Capture the cell that displays the provided text and extract its (x, y) central coordinate. 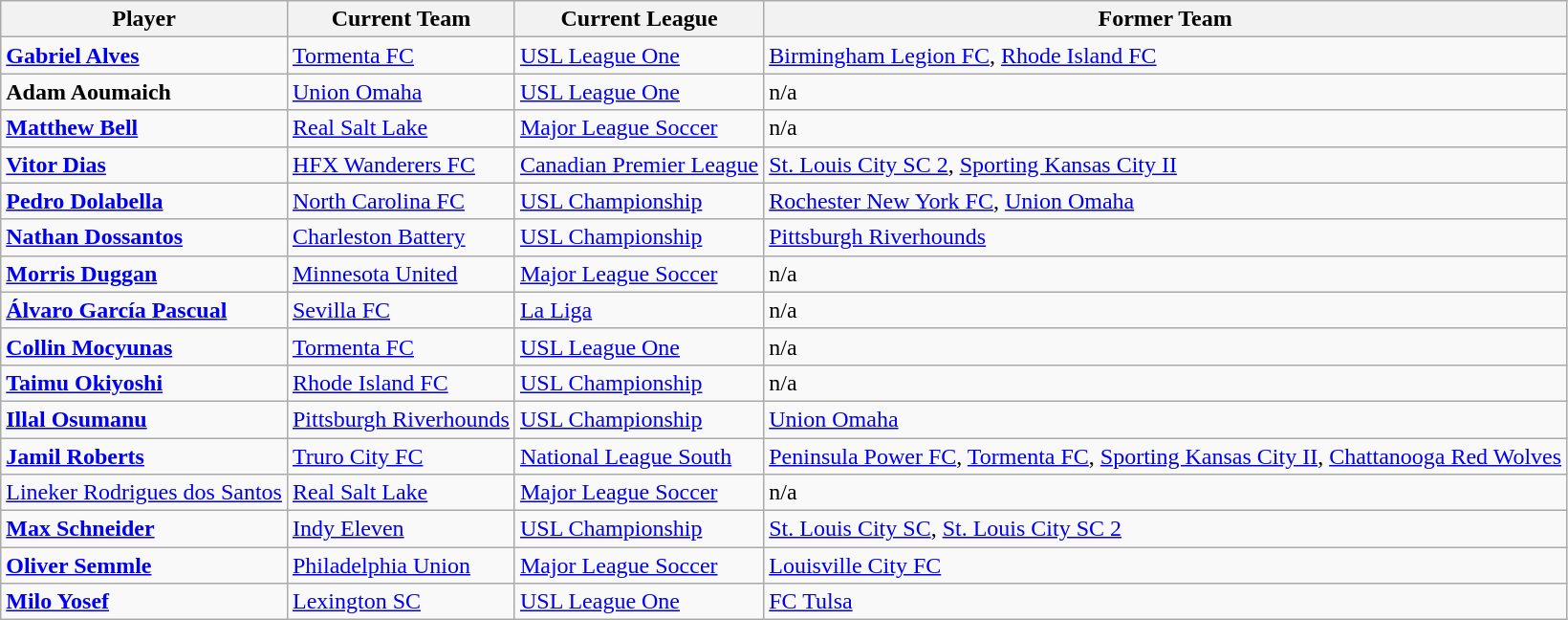
Nathan Dossantos (144, 237)
Gabriel Alves (144, 55)
Indy Eleven (401, 529)
Louisville City FC (1165, 565)
Sevilla FC (401, 310)
Canadian Premier League (639, 165)
Current Team (401, 19)
Truro City FC (401, 456)
Matthew Bell (144, 128)
Charleston Battery (401, 237)
North Carolina FC (401, 201)
Collin Mocyunas (144, 346)
Lexington SC (401, 602)
Vitor Dias (144, 165)
Milo Yosef (144, 602)
Adam Aoumaich (144, 92)
Peninsula Power FC, Tormenta FC, Sporting Kansas City II, Chattanooga Red Wolves (1165, 456)
St. Louis City SC 2, Sporting Kansas City II (1165, 165)
Jamil Roberts (144, 456)
Álvaro García Pascual (144, 310)
National League South (639, 456)
Rhode Island FC (401, 383)
Former Team (1165, 19)
Philadelphia Union (401, 565)
La Liga (639, 310)
Illal Osumanu (144, 419)
Player (144, 19)
Pedro Dolabella (144, 201)
Current League (639, 19)
Minnesota United (401, 274)
Taimu Okiyoshi (144, 383)
FC Tulsa (1165, 602)
Max Schneider (144, 529)
Lineker Rodrigues dos Santos (144, 493)
Oliver Semmle (144, 565)
Birmingham Legion FC, Rhode Island FC (1165, 55)
HFX Wanderers FC (401, 165)
Rochester New York FC, Union Omaha (1165, 201)
Morris Duggan (144, 274)
St. Louis City SC, St. Louis City SC 2 (1165, 529)
